Find where the given text appears and provide that cell's center as (X, Y) coordinate. 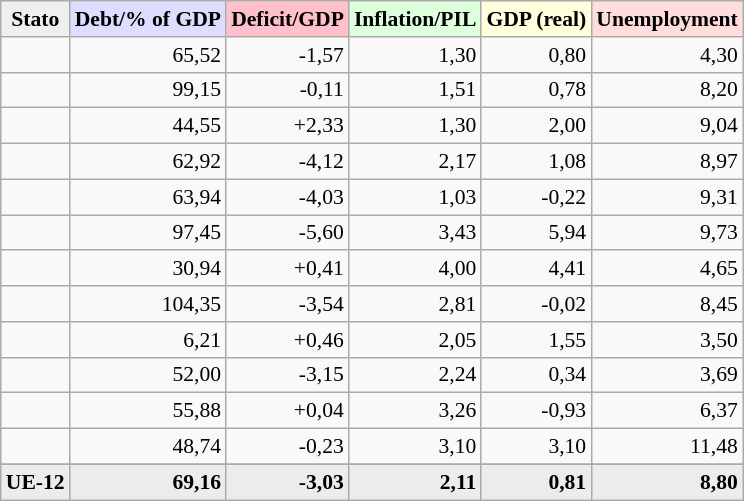
-0,93 (536, 411)
2,05 (415, 340)
48,74 (148, 447)
-0,11 (288, 90)
1,55 (536, 340)
4,00 (415, 269)
0,81 (536, 482)
1,08 (536, 162)
GDP (real) (536, 19)
-0,23 (288, 447)
65,52 (148, 55)
-0,22 (536, 197)
3,26 (415, 411)
0,80 (536, 55)
3,50 (667, 340)
0,34 (536, 375)
-1,57 (288, 55)
Unemployment (667, 19)
8,80 (667, 482)
2,81 (415, 304)
+0,04 (288, 411)
3,69 (667, 375)
-3,03 (288, 482)
1,03 (415, 197)
44,55 (148, 126)
2,11 (415, 482)
104,35 (148, 304)
1,51 (415, 90)
2,24 (415, 375)
55,88 (148, 411)
-4,12 (288, 162)
Inflation/PIL (415, 19)
UE-12 (36, 482)
-3,15 (288, 375)
Debt/% of GDP (148, 19)
30,94 (148, 269)
52,00 (148, 375)
+0,41 (288, 269)
3,43 (415, 233)
4,30 (667, 55)
9,04 (667, 126)
62,92 (148, 162)
8,20 (667, 90)
2,17 (415, 162)
0,78 (536, 90)
99,15 (148, 90)
+0,46 (288, 340)
8,45 (667, 304)
6,37 (667, 411)
2,00 (536, 126)
Stato (36, 19)
97,45 (148, 233)
69,16 (148, 482)
-5,60 (288, 233)
Deficit/GDP (288, 19)
11,48 (667, 447)
-3,54 (288, 304)
4,41 (536, 269)
-4,03 (288, 197)
6,21 (148, 340)
8,97 (667, 162)
63,94 (148, 197)
5,94 (536, 233)
9,31 (667, 197)
-0,02 (536, 304)
+2,33 (288, 126)
9,73 (667, 233)
4,65 (667, 269)
